Provide the [x, y] coordinate of the cell's center where the given text is located.  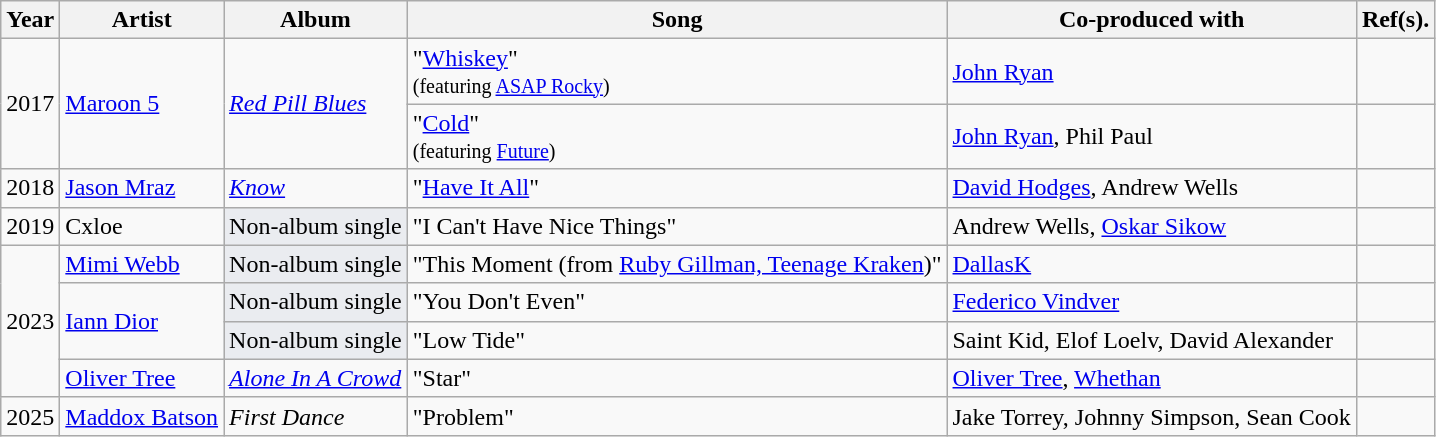
Oliver Tree, Whethan [1152, 378]
2018 [30, 188]
John Ryan, Phil Paul [1152, 136]
"Problem" [677, 416]
2019 [30, 226]
Maroon 5 [142, 104]
2025 [30, 416]
Cxloe [142, 226]
Jake Torrey, Johnny Simpson, Sean Cook [1152, 416]
Federico Vindver [1152, 302]
"Low Tide" [677, 340]
Alone In A Crowd [316, 378]
Jason Mraz [142, 188]
Artist [142, 20]
Know [316, 188]
Andrew Wells, Oskar Sikow [1152, 226]
David Hodges, Andrew Wells [1152, 188]
Ref(s). [1395, 20]
Song [677, 20]
Mimi Webb [142, 264]
Album [316, 20]
Co-produced with [1152, 20]
"You Don't Even" [677, 302]
First Dance [316, 416]
Maddox Batson [142, 416]
2017 [30, 104]
Year [30, 20]
Saint Kid, Elof Loelv, David Alexander [1152, 340]
Iann Dior [142, 321]
"I Can't Have Nice Things" [677, 226]
"Star" [677, 378]
2023 [30, 321]
Oliver Tree [142, 378]
"Whiskey"(featuring ASAP Rocky) [677, 72]
"Have It All" [677, 188]
DallasK [1152, 264]
Red Pill Blues [316, 104]
"Cold"(featuring Future) [677, 136]
"This Moment (from Ruby Gillman, Teenage Kraken)" [677, 264]
John Ryan [1152, 72]
